Determine the (X, Y) coordinate at the center of the cell enclosing the given text.  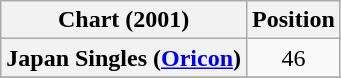
Chart (2001) (124, 20)
Position (294, 20)
Japan Singles (Oricon) (124, 58)
46 (294, 58)
